From the cell containing the given text, extract its center point as (x, y) coordinate. 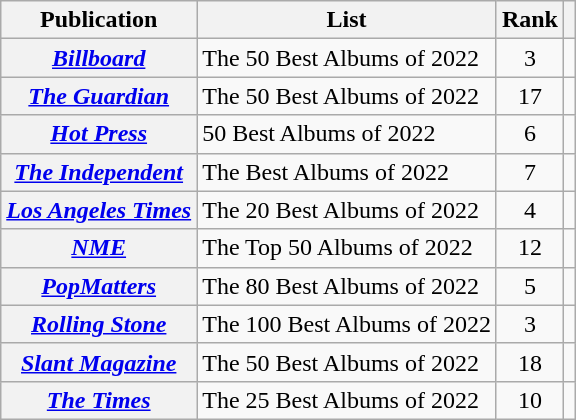
18 (530, 362)
The Times (99, 400)
The 25 Best Albums of 2022 (347, 400)
Rolling Stone (99, 324)
50 Best Albums of 2022 (347, 134)
6 (530, 134)
10 (530, 400)
The 100 Best Albums of 2022 (347, 324)
12 (530, 248)
The 80 Best Albums of 2022 (347, 286)
The Independent (99, 172)
List (347, 20)
The Best Albums of 2022 (347, 172)
Los Angeles Times (99, 210)
The Top 50 Albums of 2022 (347, 248)
Publication (99, 20)
Hot Press (99, 134)
4 (530, 210)
The 20 Best Albums of 2022 (347, 210)
Slant Magazine (99, 362)
PopMatters (99, 286)
Rank (530, 20)
17 (530, 96)
NME (99, 248)
Billboard (99, 58)
The Guardian (99, 96)
5 (530, 286)
7 (530, 172)
